Return the (X, Y) coordinate for the center point of the cell that contains the specified text.  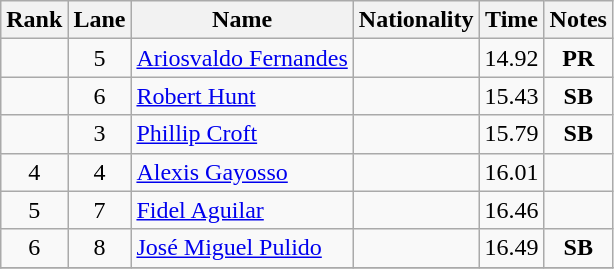
16.49 (512, 248)
Notes (578, 20)
PR (578, 58)
Lane (100, 20)
José Miguel Pulido (242, 248)
Alexis Gayosso (242, 172)
16.01 (512, 172)
Rank (34, 20)
Ariosvaldo Fernandes (242, 58)
15.43 (512, 96)
7 (100, 210)
8 (100, 248)
15.79 (512, 134)
Name (242, 20)
Nationality (416, 20)
14.92 (512, 58)
Time (512, 20)
Phillip Croft (242, 134)
3 (100, 134)
Robert Hunt (242, 96)
Fidel Aguilar (242, 210)
16.46 (512, 210)
